Determine the [X, Y] coordinate at the center of the cell enclosing the given text.  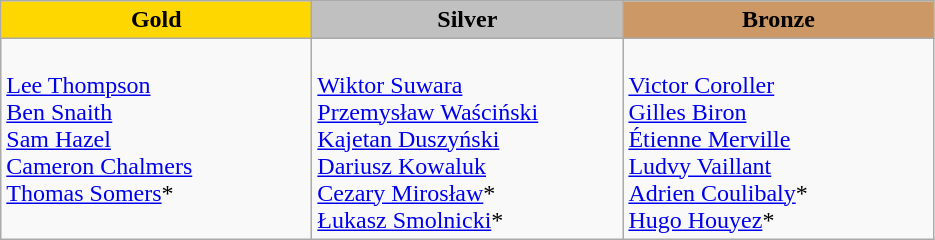
Lee ThompsonBen SnaithSam HazelCameron ChalmersThomas Somers* [156, 139]
Victor CorollerGilles BironÉtienne MervilleLudvy VaillantAdrien Coulibaly*Hugo Houyez* [778, 139]
Bronze [778, 20]
Silver [468, 20]
Wiktor SuwaraPrzemysław WaścińskiKajetan DuszyńskiDariusz KowalukCezary Mirosław*Łukasz Smolnicki* [468, 139]
Gold [156, 20]
